Search for the cell housing the specified text and yield its (X, Y) center coordinate. 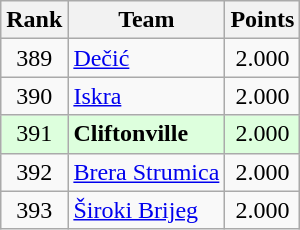
Brera Strumica (146, 172)
Iskra (146, 96)
Team (146, 20)
Dečić (146, 58)
391 (34, 134)
392 (34, 172)
393 (34, 210)
Rank (34, 20)
389 (34, 58)
Points (262, 20)
Široki Brijeg (146, 210)
Cliftonville (146, 134)
390 (34, 96)
